Find where the given text appears and provide that cell's center as (x, y) coordinate. 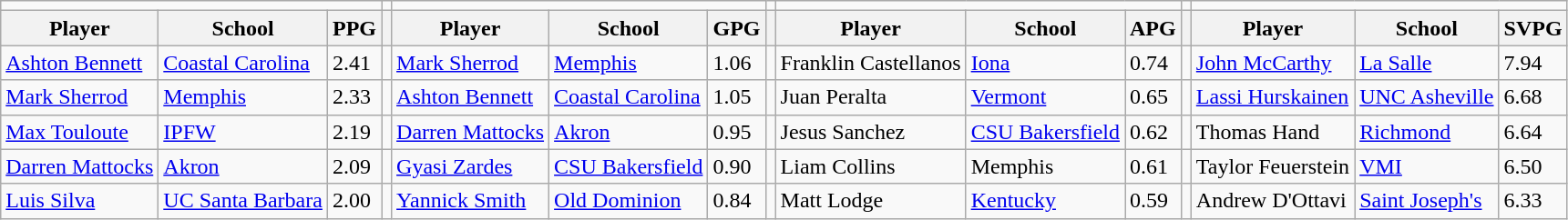
0.74 (1153, 63)
GPG (736, 28)
Saint Joseph's (1427, 201)
Andrew D'Ottavi (1272, 201)
APG (1153, 28)
Yannick Smith (470, 201)
0.95 (736, 132)
Iona (1045, 63)
PPG (354, 28)
UC Santa Barbara (243, 201)
VMI (1427, 166)
Lassi Hurskainen (1272, 97)
Kentucky (1045, 201)
Franklin Castellanos (871, 63)
Thomas Hand (1272, 132)
Max Touloute (80, 132)
6.50 (1532, 166)
Matt Lodge (871, 201)
6.33 (1532, 201)
0.65 (1153, 97)
IPFW (243, 132)
Vermont (1045, 97)
1.05 (736, 97)
Luis Silva (80, 201)
UNC Asheville (1427, 97)
2.00 (354, 201)
7.94 (1532, 63)
Jesus Sanchez (871, 132)
Juan Peralta (871, 97)
0.61 (1153, 166)
0.90 (736, 166)
Liam Collins (871, 166)
0.84 (736, 201)
0.59 (1153, 201)
SVPG (1532, 28)
2.19 (354, 132)
1.06 (736, 63)
John McCarthy (1272, 63)
2.09 (354, 166)
Old Dominion (629, 201)
Taylor Feuerstein (1272, 166)
0.62 (1153, 132)
Gyasi Zardes (470, 166)
6.64 (1532, 132)
2.33 (354, 97)
6.68 (1532, 97)
Richmond (1427, 132)
La Salle (1427, 63)
2.41 (354, 63)
